Capture the cell that displays the provided text and extract its (x, y) central coordinate. 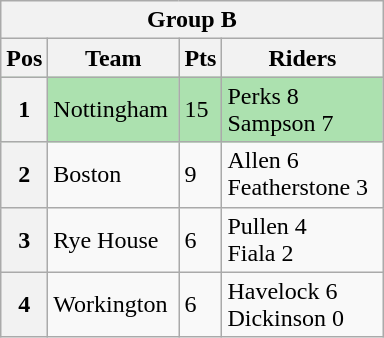
Allen 6Featherstone 3 (302, 174)
4 (24, 304)
9 (200, 174)
Pullen 4Fiala 2 (302, 240)
Rye House (114, 240)
3 (24, 240)
Team (114, 58)
Workington (114, 304)
2 (24, 174)
Pos (24, 58)
Boston (114, 174)
Pts (200, 58)
Riders (302, 58)
15 (200, 110)
Havelock 6Dickinson 0 (302, 304)
Perks 8Sampson 7 (302, 110)
Nottingham (114, 110)
Group B (192, 20)
1 (24, 110)
